Capture the cell that displays the provided text and extract its [x, y] central coordinate. 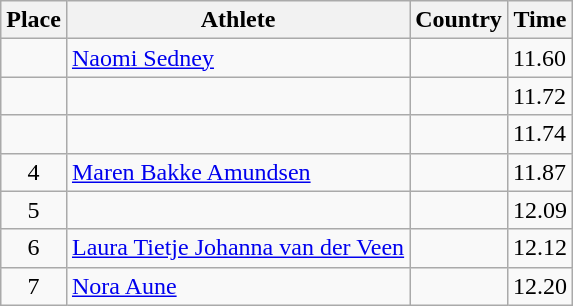
11.72 [540, 96]
12.12 [540, 248]
Place [34, 20]
Time [540, 20]
4 [34, 172]
Athlete [238, 20]
Nora Aune [238, 286]
12.09 [540, 210]
Country [459, 20]
11.74 [540, 134]
Naomi Sedney [238, 58]
12.20 [540, 286]
5 [34, 210]
Maren Bakke Amundsen [238, 172]
Laura Tietje Johanna van der Veen [238, 248]
7 [34, 286]
6 [34, 248]
11.60 [540, 58]
11.87 [540, 172]
